Find where the given text appears and provide that cell's center as [X, Y] coordinate. 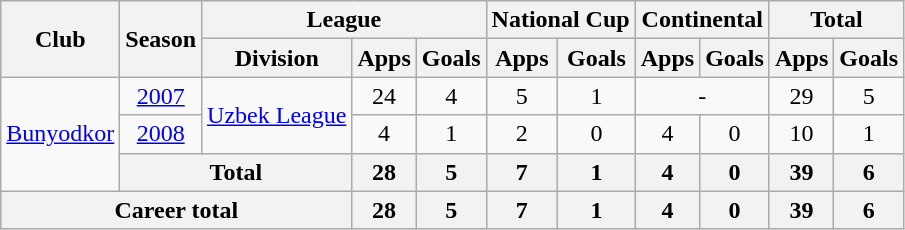
Bunyodkor [60, 134]
- [702, 96]
2007 [161, 96]
2 [522, 134]
League [344, 20]
Uzbek League [277, 115]
Club [60, 39]
2008 [161, 134]
10 [801, 134]
Season [161, 39]
Division [277, 58]
National Cup [560, 20]
Career total [176, 210]
Continental [702, 20]
24 [384, 96]
29 [801, 96]
